Return the (X, Y) coordinate for the center point of the cell that contains the specified text.  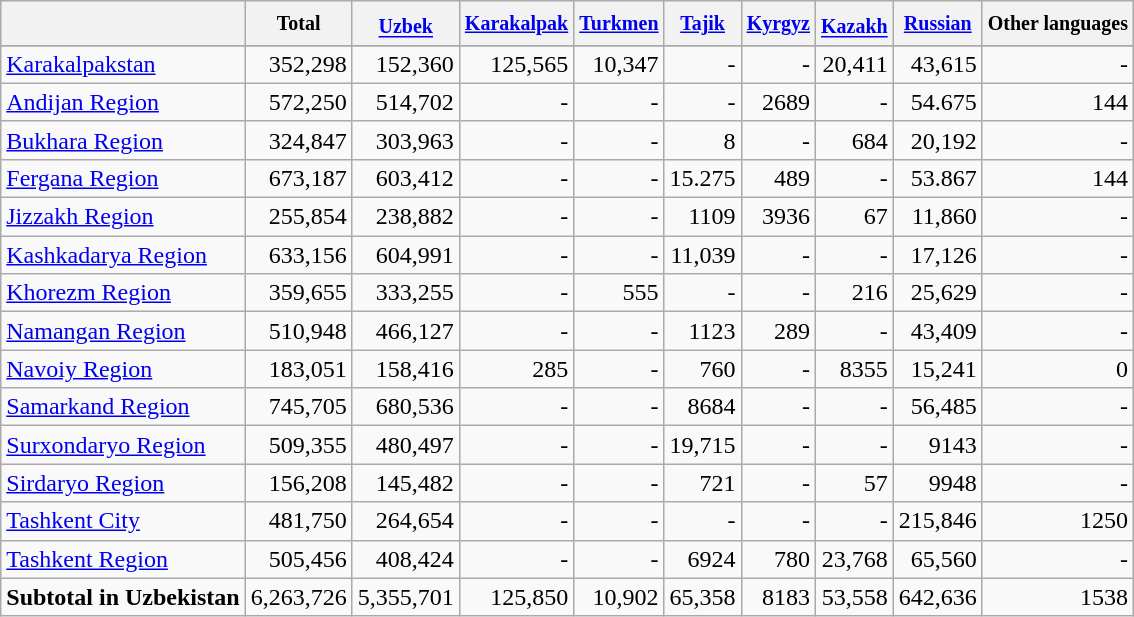
3936 (778, 217)
9143 (938, 445)
Kyrgyz (778, 24)
Other languages (1058, 24)
8 (702, 140)
20,411 (854, 64)
Subtotal in Uzbekistan (123, 597)
Khorezm Region (123, 293)
158,416 (406, 369)
745,705 (298, 407)
642,636 (938, 597)
555 (619, 293)
8684 (702, 407)
303,963 (406, 140)
1538 (1058, 597)
23,768 (854, 559)
56,485 (938, 407)
Kazakh (854, 24)
6924 (702, 559)
Fergana Region (123, 178)
15.275 (702, 178)
19,715 (702, 445)
333,255 (406, 293)
1250 (1058, 521)
509,355 (298, 445)
505,456 (298, 559)
603,412 (406, 178)
183,051 (298, 369)
285 (516, 369)
680,536 (406, 407)
Kashkadarya Region (123, 255)
Turkmen (619, 24)
5,355,701 (406, 597)
10,347 (619, 64)
53.867 (938, 178)
Samarkand Region (123, 407)
359,655 (298, 293)
352,298 (298, 64)
Uzbek (406, 24)
2689 (778, 102)
489 (778, 178)
604,991 (406, 255)
43,409 (938, 331)
10,902 (619, 597)
238,882 (406, 217)
Russian (938, 24)
8183 (778, 597)
8355 (854, 369)
760 (702, 369)
Surxondaryo Region (123, 445)
145,482 (406, 483)
Total (298, 24)
215,846 (938, 521)
20,192 (938, 140)
780 (778, 559)
15,241 (938, 369)
Tashkent Region (123, 559)
Navoiy Region (123, 369)
Andijan Region (123, 102)
Bukhara Region (123, 140)
466,127 (406, 331)
289 (778, 331)
53,558 (854, 597)
65,560 (938, 559)
57 (854, 483)
0 (1058, 369)
1123 (702, 331)
684 (854, 140)
43,615 (938, 64)
Karakalpakstan (123, 64)
156,208 (298, 483)
480,497 (406, 445)
514,702 (406, 102)
510,948 (298, 331)
6,263,726 (298, 597)
Karakalpak (516, 24)
Tajik (702, 24)
25,629 (938, 293)
17,126 (938, 255)
324,847 (298, 140)
11,860 (938, 217)
Sirdaryo Region (123, 483)
Namangan Region (123, 331)
67 (854, 217)
54.675 (938, 102)
481,750 (298, 521)
408,424 (406, 559)
9948 (938, 483)
125,565 (516, 64)
255,854 (298, 217)
264,654 (406, 521)
152,360 (406, 64)
Tashkent City (123, 521)
Jizzakh Region (123, 217)
633,156 (298, 255)
721 (702, 483)
216 (854, 293)
1109 (702, 217)
11,039 (702, 255)
125,850 (516, 597)
673,187 (298, 178)
572,250 (298, 102)
65,358 (702, 597)
